Search for the cell housing the specified text and yield its (X, Y) center coordinate. 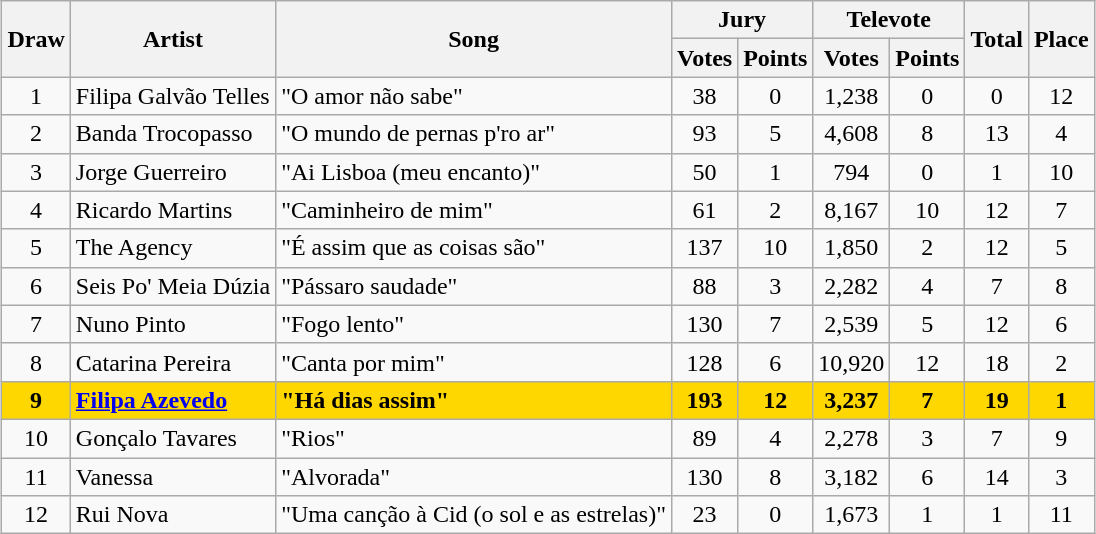
2,539 (852, 324)
10,920 (852, 362)
Place (1061, 39)
"É assim que as coisas são" (474, 248)
50 (704, 172)
1,850 (852, 248)
"O amor não sabe" (474, 96)
Draw (36, 39)
93 (704, 134)
13 (997, 134)
Song (474, 39)
Vanessa (172, 477)
Gonçalo Tavares (172, 438)
Nuno Pinto (172, 324)
"Alvorada" (474, 477)
"Ai Lisboa (meu encanto)" (474, 172)
2,278 (852, 438)
4,608 (852, 134)
Seis Po' Meia Dúzia (172, 286)
14 (997, 477)
137 (704, 248)
"O mundo de pernas p'ro ar" (474, 134)
Total (997, 39)
The Agency (172, 248)
Catarina Pereira (172, 362)
19 (997, 400)
"Caminheiro de mim" (474, 210)
"Há dias assim" (474, 400)
23 (704, 515)
Banda Trocopasso (172, 134)
Filipa Azevedo (172, 400)
794 (852, 172)
Artist (172, 39)
"Uma canção à Cid (o sol e as estrelas)" (474, 515)
"Canta por mim" (474, 362)
128 (704, 362)
3,237 (852, 400)
1,673 (852, 515)
"Fogo lento" (474, 324)
Rui Nova (172, 515)
38 (704, 96)
"Rios" (474, 438)
"Pássaro saudade" (474, 286)
8,167 (852, 210)
Jury (742, 20)
89 (704, 438)
3,182 (852, 477)
193 (704, 400)
Jorge Guerreiro (172, 172)
2,282 (852, 286)
Ricardo Martins (172, 210)
Filipa Galvão Telles (172, 96)
18 (997, 362)
Televote (889, 20)
61 (704, 210)
1,238 (852, 96)
88 (704, 286)
